Capture the cell that displays the provided text and extract its (x, y) central coordinate. 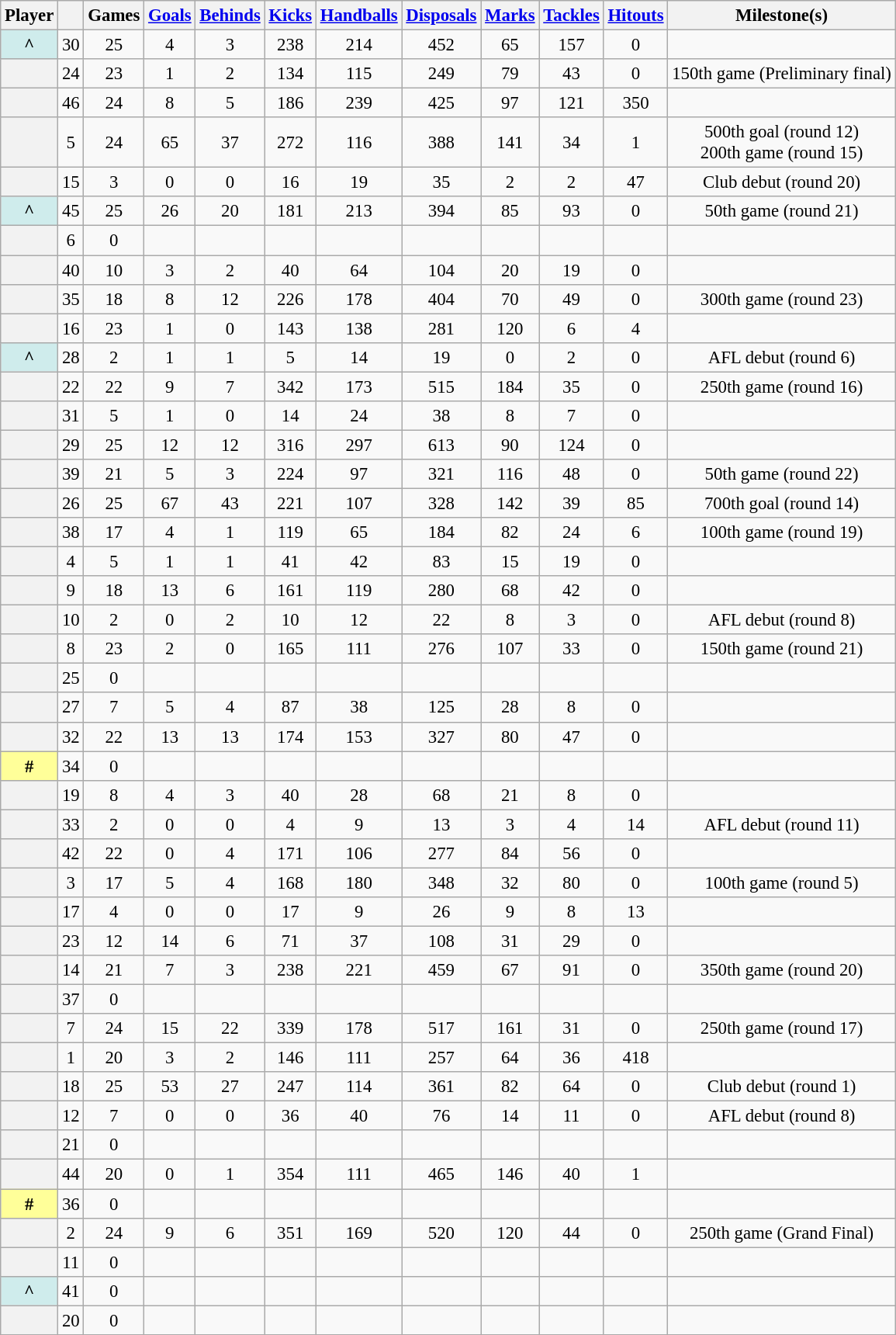
56 (571, 854)
339 (290, 1028)
87 (290, 708)
124 (571, 445)
300th game (round 23) (782, 299)
100th game (round 5) (782, 882)
157 (571, 45)
224 (290, 474)
Behinds (230, 16)
613 (441, 445)
106 (358, 854)
361 (441, 1087)
76 (441, 1116)
Kicks (290, 16)
515 (441, 387)
350 (636, 103)
328 (441, 503)
321 (441, 474)
100th game (round 19) (782, 532)
180 (358, 882)
93 (571, 212)
500th goal (round 12) 200th game (round 15) (782, 143)
Tackles (571, 16)
70 (510, 299)
79 (510, 74)
90 (510, 445)
45 (71, 212)
150th game (Preliminary final) (782, 74)
425 (441, 103)
350th game (round 20) (782, 970)
Marks (510, 16)
Club debut (round 20) (782, 182)
71 (290, 941)
348 (441, 882)
173 (358, 387)
Games (114, 16)
153 (358, 737)
394 (441, 212)
91 (571, 970)
520 (441, 1233)
169 (358, 1233)
165 (290, 649)
250th game (round 16) (782, 387)
AFL debut (round 11) (782, 824)
83 (441, 562)
Milestone(s) (782, 16)
280 (441, 591)
84 (510, 854)
247 (290, 1087)
142 (510, 503)
Hitouts (636, 16)
171 (290, 854)
108 (441, 941)
281 (441, 328)
49 (571, 299)
316 (290, 445)
46 (71, 103)
213 (358, 212)
700th goal (round 14) (782, 503)
297 (358, 445)
114 (358, 1087)
257 (441, 1058)
465 (441, 1174)
50th game (round 21) (782, 212)
452 (441, 45)
351 (290, 1233)
418 (636, 1058)
Goals (170, 16)
459 (441, 970)
Club debut (round 1) (782, 1087)
104 (441, 270)
138 (358, 328)
134 (290, 74)
Disposals (441, 16)
249 (441, 74)
50th game (round 22) (782, 474)
239 (358, 103)
AFL debut (round 6) (782, 357)
121 (571, 103)
250th game (round 17) (782, 1028)
388 (441, 143)
354 (290, 1174)
186 (290, 103)
48 (571, 474)
404 (441, 299)
30 (71, 45)
276 (441, 649)
181 (290, 212)
141 (510, 143)
150th game (round 21) (782, 649)
Player (29, 16)
342 (290, 387)
277 (441, 854)
125 (441, 708)
327 (441, 737)
250th game (Grand Final) (782, 1233)
Handballs (358, 16)
168 (290, 882)
174 (290, 737)
143 (290, 328)
214 (358, 45)
53 (170, 1087)
226 (290, 299)
115 (358, 74)
272 (290, 143)
517 (441, 1028)
